From the cell containing the given text, extract its center point as [X, Y] coordinate. 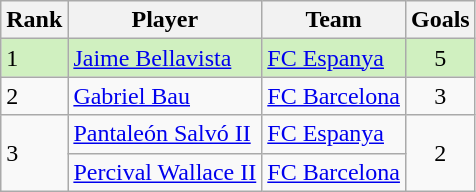
Gabriel Bau [165, 96]
Team [334, 20]
Goals [440, 20]
Player [165, 20]
Jaime Bellavista [165, 58]
Rank [34, 20]
1 [34, 58]
5 [440, 58]
Percival Wallace II [165, 172]
Pantaleón Salvó II [165, 134]
